Locate the cell with the specified text and output its (x, y) center coordinate. 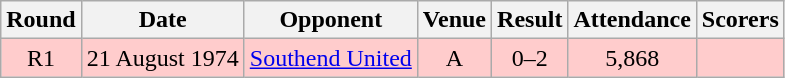
0–2 (530, 58)
Venue (454, 20)
A (454, 58)
Southend United (330, 58)
21 August 1974 (162, 58)
5,868 (632, 58)
R1 (41, 58)
Opponent (330, 20)
Result (530, 20)
Attendance (632, 20)
Date (162, 20)
Round (41, 20)
Scorers (740, 20)
